Determine the [X, Y] coordinate at the center of the cell enclosing the given text.  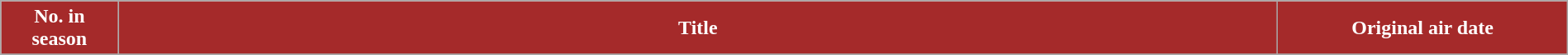
No. inseason [60, 28]
Title [698, 28]
Original air date [1422, 28]
